Provide the (x, y) coordinate of the cell's center where the given text is located.  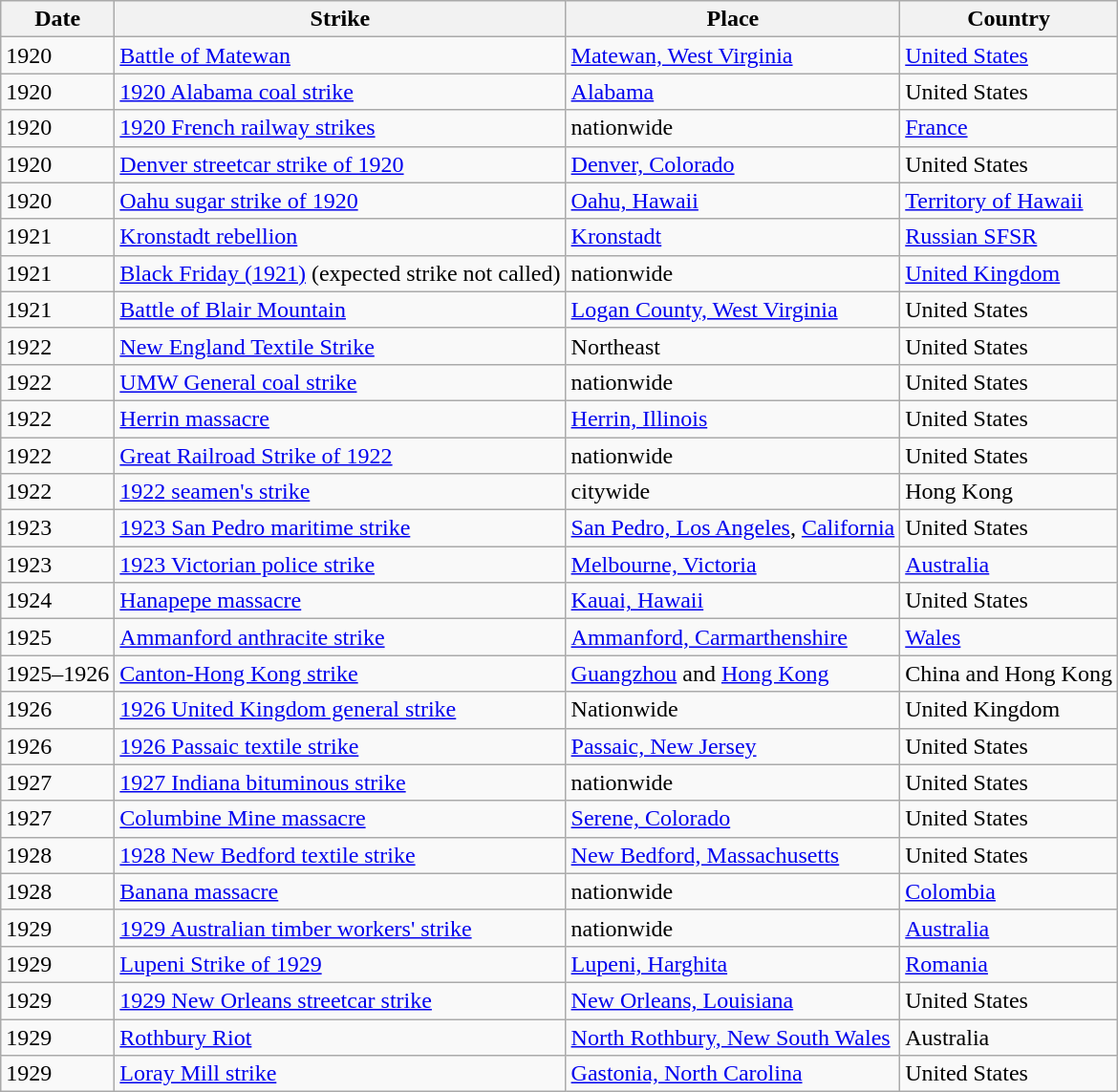
Matewan, West Virginia (733, 55)
Ammanford anthracite strike (340, 637)
Kauai, Hawaii (733, 601)
Battle of Matewan (340, 55)
Black Friday (1921) (expected strike not called) (340, 273)
Rothbury Riot (340, 1037)
Oahu, Hawaii (733, 201)
Nationwide (733, 710)
Serene, Colorado (733, 819)
1920 Alabama coal strike (340, 92)
China and Hong Kong (1009, 674)
Colombia (1009, 891)
Columbine Mine massacre (340, 819)
Date (57, 19)
North Rothbury, New South Wales (733, 1037)
Loray Mill strike (340, 1074)
1929 Australian timber workers' strike (340, 928)
citywide (733, 492)
New Bedford, Massachusetts (733, 855)
Russian SFSR (1009, 237)
1925–1926 (57, 674)
1925 (57, 637)
New Orleans, Louisiana (733, 1000)
1928 New Bedford textile strike (340, 855)
Territory of Hawaii (1009, 201)
New England Textile Strike (340, 346)
Place (733, 19)
UMW General coal strike (340, 382)
Gastonia, North Carolina (733, 1074)
Romania (1009, 964)
Kronstadt (733, 237)
1923 San Pedro maritime strike (340, 528)
Canton-Hong Kong strike (340, 674)
1926 Passaic textile strike (340, 746)
Northeast (733, 346)
1927 Indiana bituminous strike (340, 782)
Guangzhou and Hong Kong (733, 674)
Denver, Colorado (733, 164)
Herrin, Illinois (733, 418)
Strike (340, 19)
Country (1009, 19)
Oahu sugar strike of 1920 (340, 201)
1929 New Orleans streetcar strike (340, 1000)
1924 (57, 601)
Battle of Blair Mountain (340, 310)
Alabama (733, 92)
1922 seamen's strike (340, 492)
1923 Victorian police strike (340, 565)
San Pedro, Los Angeles, California (733, 528)
Kronstadt rebellion (340, 237)
Banana massacre (340, 891)
Ammanford, Carmarthenshire (733, 637)
1926 United Kingdom general strike (340, 710)
France (1009, 128)
Hong Kong (1009, 492)
Herrin massacre (340, 418)
Hanapepe massacre (340, 601)
Great Railroad Strike of 1922 (340, 456)
Lupeni, Harghita (733, 964)
Melbourne, Victoria (733, 565)
Logan County, West Virginia (733, 310)
Wales (1009, 637)
Passaic, New Jersey (733, 746)
Lupeni Strike of 1929 (340, 964)
1920 French railway strikes (340, 128)
Denver streetcar strike of 1920 (340, 164)
